Find where the given text appears and provide that cell's center as (x, y) coordinate. 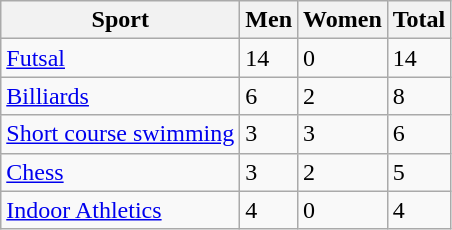
Indoor Athletics (120, 210)
8 (419, 96)
Women (343, 20)
Men (269, 20)
Total (419, 20)
5 (419, 172)
Futsal (120, 58)
Billiards (120, 96)
Chess (120, 172)
Short course swimming (120, 134)
Sport (120, 20)
